Output the [x, y] coordinate of the center of the cell containing the given text.  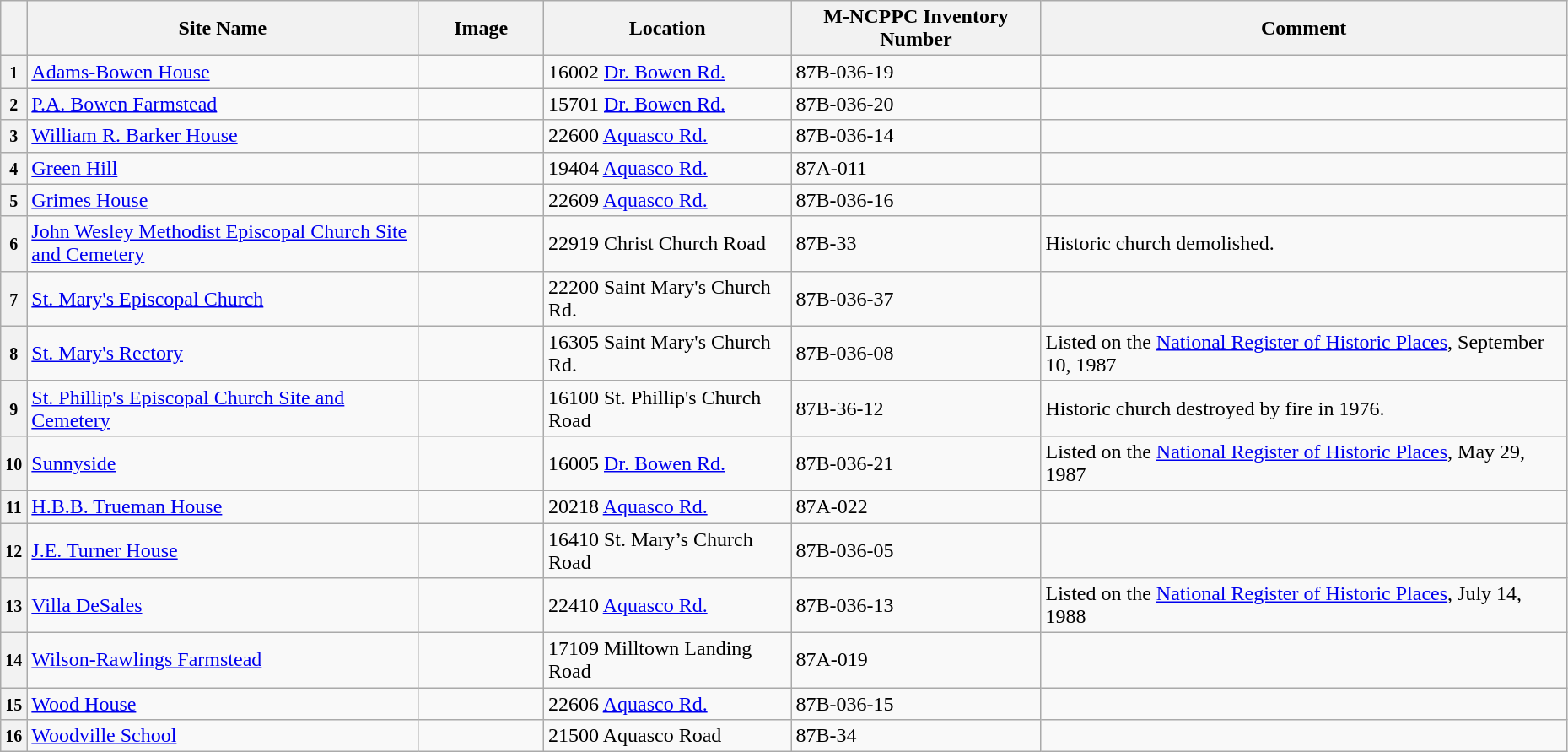
87A-019 [916, 660]
87A-011 [916, 168]
Grimes House [223, 200]
Comment [1304, 29]
87A-022 [916, 506]
17109 Milltown Landing Road [666, 660]
87B-036-21 [916, 463]
Historic church demolished. [1304, 243]
21500 Aquasco Road [666, 736]
11 [13, 506]
9 [13, 408]
87B-036-20 [916, 104]
Wood House [223, 704]
15701 Dr. Bowen Rd. [666, 104]
Sunnyside [223, 463]
Villa DeSales [223, 606]
22606 Aquasco Rd. [666, 704]
Listed on the National Register of Historic Places, May 29, 1987 [1304, 463]
87B-036-37 [916, 299]
14 [13, 660]
8 [13, 353]
Location [666, 29]
1 [13, 72]
12 [13, 550]
M-NCPPC Inventory Number [916, 29]
16 [13, 736]
Wilson-Rawlings Farmstead [223, 660]
St. Mary's Rectory [223, 353]
13 [13, 606]
Historic church destroyed by fire in 1976. [1304, 408]
22609 Aquasco Rd. [666, 200]
Woodville School [223, 736]
22600 Aquasco Rd. [666, 136]
87B-036-08 [916, 353]
7 [13, 299]
87B-036-16 [916, 200]
16410 St. Mary’s Church Road [666, 550]
4 [13, 168]
87B-36-12 [916, 408]
87B-036-15 [916, 704]
87B-036-05 [916, 550]
87B-33 [916, 243]
16100 St. Phillip's Church Road [666, 408]
5 [13, 200]
15 [13, 704]
19404 Aquasco Rd. [666, 168]
3 [13, 136]
6 [13, 243]
John Wesley Methodist Episcopal Church Site and Cemetery [223, 243]
87B-036-14 [916, 136]
16005 Dr. Bowen Rd. [666, 463]
87B-34 [916, 736]
P.A. Bowen Farmstead [223, 104]
87B-036-19 [916, 72]
22410 Aquasco Rd. [666, 606]
10 [13, 463]
St. Mary's Episcopal Church [223, 299]
2 [13, 104]
16305 Saint Mary's Church Rd. [666, 353]
H.B.B. Trueman House [223, 506]
Image [481, 29]
20218 Aquasco Rd. [666, 506]
St. Phillip's Episcopal Church Site and Cemetery [223, 408]
Site Name [223, 29]
Green Hill [223, 168]
87B-036-13 [916, 606]
Adams-Bowen House [223, 72]
22919 Christ Church Road [666, 243]
Listed on the National Register of Historic Places, July 14, 1988 [1304, 606]
Listed on the National Register of Historic Places, September 10, 1987 [1304, 353]
J.E. Turner House [223, 550]
16002 Dr. Bowen Rd. [666, 72]
22200 Saint Mary's Church Rd. [666, 299]
William R. Barker House [223, 136]
